Identify which cell holds the provided text, then report its [x, y] central coordinate. 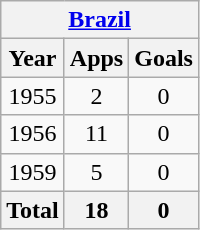
Brazil [100, 20]
Year [33, 58]
Goals [164, 58]
11 [96, 134]
2 [96, 96]
Apps [96, 58]
Total [33, 210]
1959 [33, 172]
5 [96, 172]
1955 [33, 96]
18 [96, 210]
1956 [33, 134]
